Return (X, Y) of the center of cell containing provided text 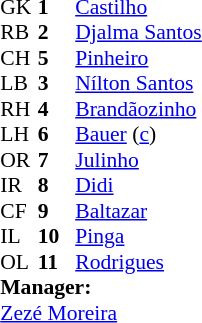
OR (19, 160)
Didi (138, 185)
10 (57, 237)
11 (57, 262)
9 (57, 211)
6 (57, 135)
Pinga (138, 237)
Nílton Santos (138, 83)
2 (57, 33)
OL (19, 262)
4 (57, 109)
LB (19, 83)
Baltazar (138, 211)
RH (19, 109)
Manager: (101, 287)
CF (19, 211)
Djalma Santos (138, 33)
7 (57, 160)
IR (19, 185)
RB (19, 33)
8 (57, 185)
3 (57, 83)
IL (19, 237)
Julinho (138, 160)
Pinheiro (138, 58)
LH (19, 135)
Rodrigues (138, 262)
Brandãozinho (138, 109)
CH (19, 58)
Bauer (c) (138, 135)
5 (57, 58)
